Locate the cell with the specified text and output its [X, Y] center coordinate. 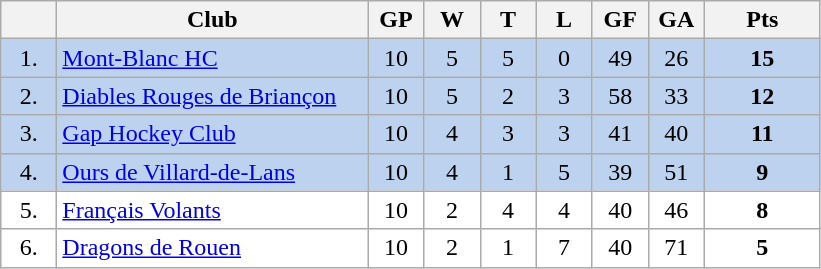
Gap Hockey Club [212, 134]
58 [620, 96]
Mont-Blanc HC [212, 58]
33 [676, 96]
15 [762, 58]
39 [620, 172]
9 [762, 172]
8 [762, 210]
1. [29, 58]
46 [676, 210]
4. [29, 172]
T [508, 20]
Club [212, 20]
3. [29, 134]
7 [564, 248]
0 [564, 58]
GP [396, 20]
Français Volants [212, 210]
41 [620, 134]
GF [620, 20]
6. [29, 248]
2. [29, 96]
71 [676, 248]
5. [29, 210]
49 [620, 58]
51 [676, 172]
L [564, 20]
GA [676, 20]
11 [762, 134]
Dragons de Rouen [212, 248]
W [452, 20]
Pts [762, 20]
Ours de Villard-de-Lans [212, 172]
Diables Rouges de Briançon [212, 96]
12 [762, 96]
26 [676, 58]
